Scan for the cell matching the given text and deliver its (x, y) coordinate at center. 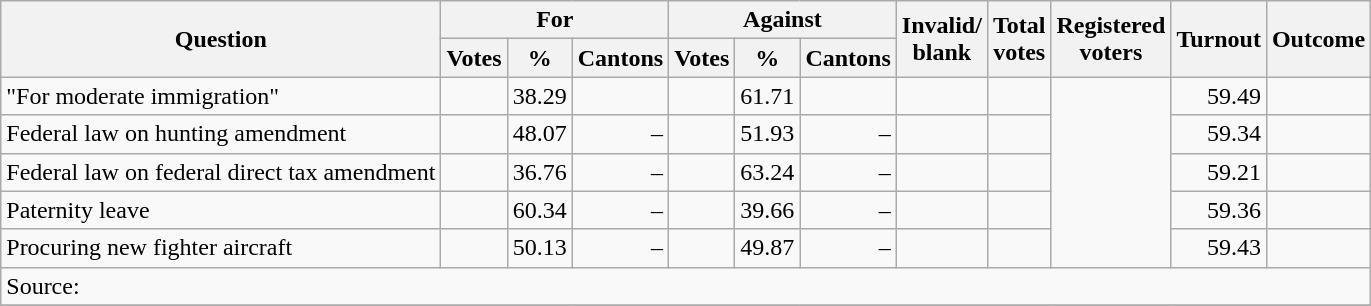
59.49 (1219, 96)
Invalid/blank (942, 39)
For (555, 20)
Turnout (1219, 39)
61.71 (768, 96)
Source: (686, 286)
51.93 (768, 134)
38.29 (540, 96)
Federal law on federal direct tax amendment (221, 172)
Question (221, 39)
"For moderate immigration" (221, 96)
59.43 (1219, 248)
Against (783, 20)
59.21 (1219, 172)
Procuring new fighter aircraft (221, 248)
59.36 (1219, 210)
63.24 (768, 172)
Outcome (1318, 39)
Totalvotes (1019, 39)
Paternity leave (221, 210)
Federal law on hunting amendment (221, 134)
36.76 (540, 172)
Registeredvoters (1111, 39)
49.87 (768, 248)
48.07 (540, 134)
60.34 (540, 210)
59.34 (1219, 134)
39.66 (768, 210)
50.13 (540, 248)
